Return the (X, Y) coordinate for the center point of the cell that contains the specified text.  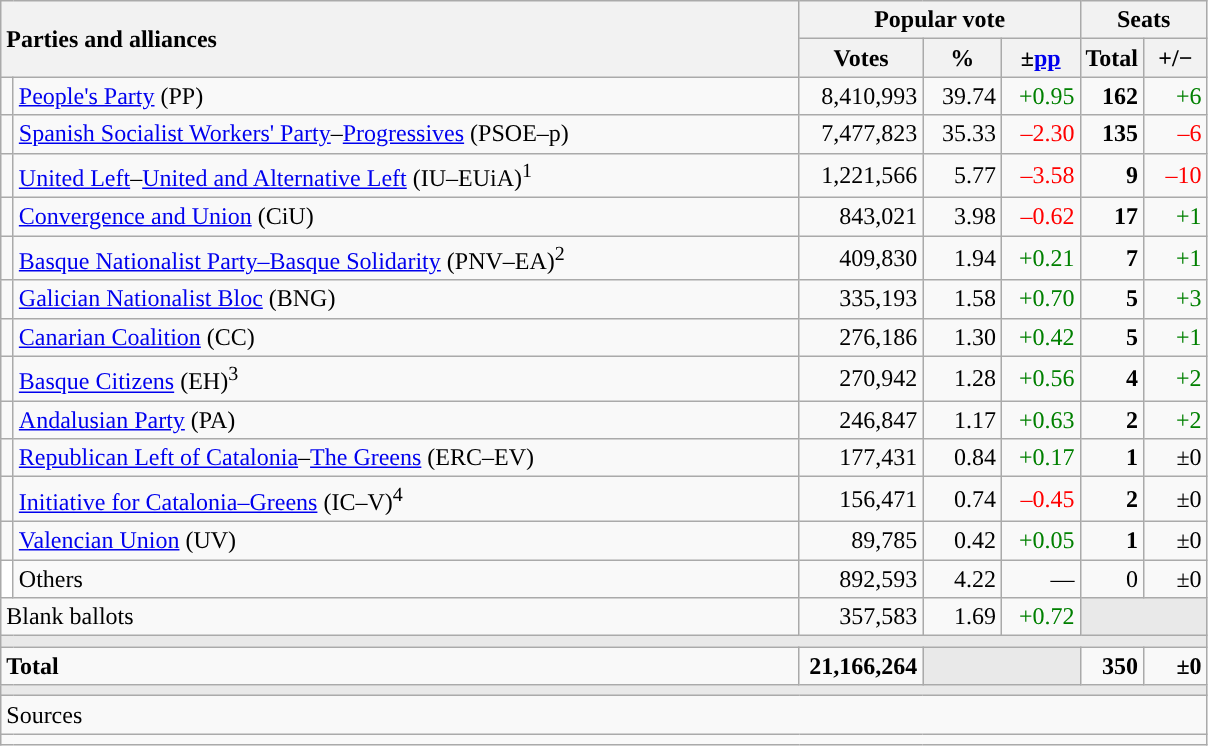
+6 (1176, 96)
Canarian Coalition (CC) (406, 337)
246,847 (861, 420)
+0.72 (1040, 617)
357,583 (861, 617)
Sources (604, 715)
0 (1112, 579)
39.74 (962, 96)
Others (406, 579)
1.58 (962, 299)
Spanish Socialist Workers' Party–Progressives (PSOE–p) (406, 134)
335,193 (861, 299)
Seats (1144, 20)
–0.45 (1040, 500)
People's Party (PP) (406, 96)
135 (1112, 134)
+0.17 (1040, 458)
177,431 (861, 458)
+0.21 (1040, 258)
1.94 (962, 258)
1.17 (962, 420)
409,830 (861, 258)
+3 (1176, 299)
Blank ballots (400, 617)
–0.62 (1040, 217)
1,221,566 (861, 176)
89,785 (861, 541)
1.28 (962, 378)
–2.30 (1040, 134)
% (962, 58)
1.30 (962, 337)
+0.63 (1040, 420)
892,593 (861, 579)
–10 (1176, 176)
3.98 (962, 217)
21,166,264 (861, 666)
Republican Left of Catalonia–The Greens (ERC–EV) (406, 458)
5.77 (962, 176)
Convergence and Union (CiU) (406, 217)
162 (1112, 96)
Popular vote (940, 20)
843,021 (861, 217)
8,410,993 (861, 96)
9 (1112, 176)
156,471 (861, 500)
+0.95 (1040, 96)
0.42 (962, 541)
Valencian Union (UV) (406, 541)
Basque Citizens (EH)3 (406, 378)
276,186 (861, 337)
±pp (1040, 58)
35.33 (962, 134)
4 (1112, 378)
0.84 (962, 458)
–3.58 (1040, 176)
— (1040, 579)
Parties and alliances (400, 39)
Initiative for Catalonia–Greens (IC–V)4 (406, 500)
17 (1112, 217)
United Left–United and Alternative Left (IU–EUiA)1 (406, 176)
Votes (861, 58)
Andalusian Party (PA) (406, 420)
7 (1112, 258)
270,942 (861, 378)
+0.70 (1040, 299)
–6 (1176, 134)
0.74 (962, 500)
4.22 (962, 579)
+0.05 (1040, 541)
Basque Nationalist Party–Basque Solidarity (PNV–EA)2 (406, 258)
Galician Nationalist Bloc (BNG) (406, 299)
7,477,823 (861, 134)
+/− (1176, 58)
1.69 (962, 617)
350 (1112, 666)
+0.42 (1040, 337)
+0.56 (1040, 378)
